From the cell containing the given text, extract its center point as (x, y) coordinate. 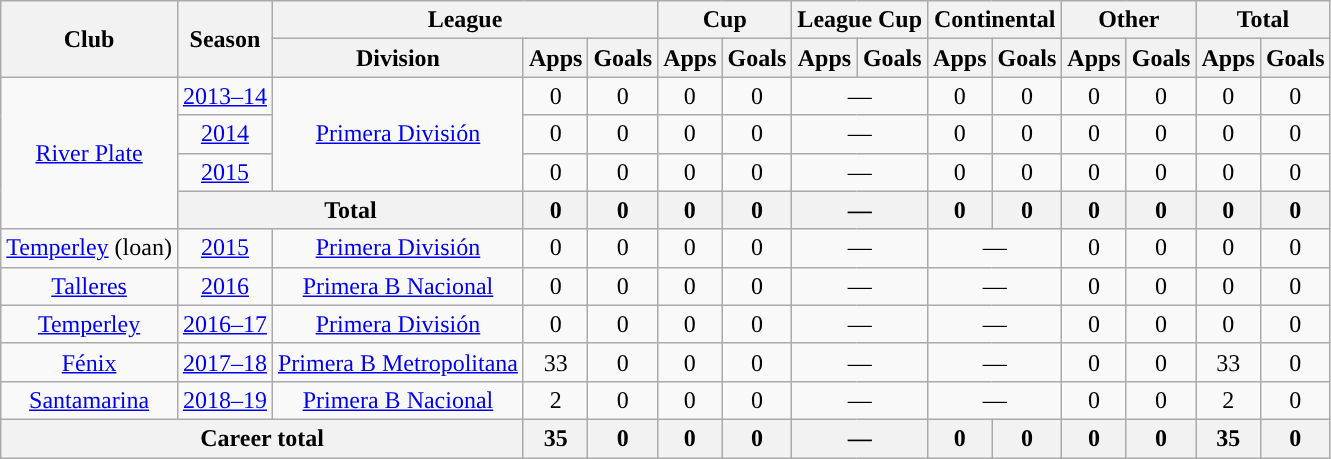
2017–18 (224, 362)
Career total (262, 438)
Santamarina (90, 400)
Fénix (90, 362)
Primera B Metropolitana (398, 362)
2016–17 (224, 324)
Continental (995, 20)
Temperley (90, 324)
River Plate (90, 153)
Division (398, 58)
Temperley (loan) (90, 248)
Talleres (90, 286)
2018–19 (224, 400)
2016 (224, 286)
League (464, 20)
Season (224, 39)
Club (90, 39)
2014 (224, 134)
Other (1129, 20)
League Cup (860, 20)
Cup (725, 20)
2013–14 (224, 96)
